Scan for the cell matching the given text and deliver its (x, y) coordinate at center. 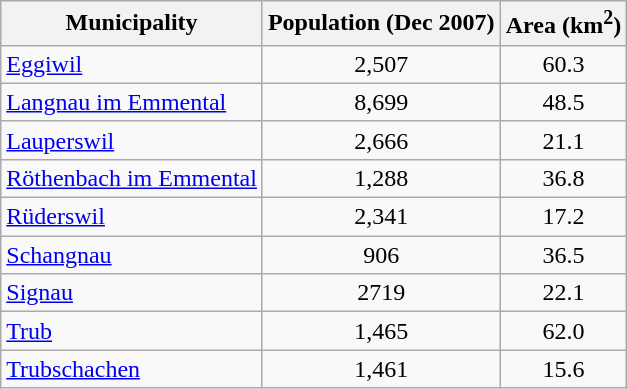
1,465 (381, 331)
Population (Dec 2007) (381, 24)
48.5 (564, 102)
22.1 (564, 293)
15.6 (564, 369)
17.2 (564, 217)
Schangnau (132, 255)
Area (km2) (564, 24)
1,288 (381, 178)
Trub (132, 331)
906 (381, 255)
Signau (132, 293)
62.0 (564, 331)
21.1 (564, 140)
2,507 (381, 64)
36.5 (564, 255)
Eggiwil (132, 64)
Röthenbach im Emmental (132, 178)
2719 (381, 293)
36.8 (564, 178)
60.3 (564, 64)
Lauperswil (132, 140)
2,341 (381, 217)
2,666 (381, 140)
Langnau im Emmental (132, 102)
Trubschachen (132, 369)
1,461 (381, 369)
Rüderswil (132, 217)
8,699 (381, 102)
Municipality (132, 24)
